Capture the cell that displays the provided text and extract its [X, Y] central coordinate. 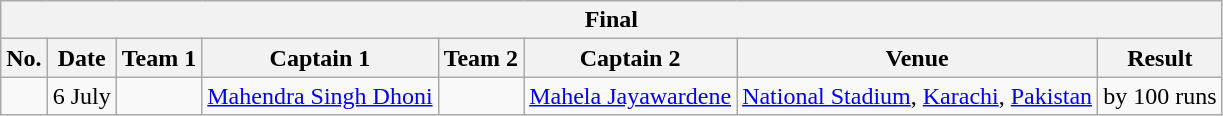
Team 2 [481, 58]
Captain 1 [320, 58]
Team 1 [159, 58]
Mahela Jayawardene [630, 96]
6 July [82, 96]
Date [82, 58]
Final [612, 20]
No. [24, 58]
Venue [918, 58]
Result [1160, 58]
by 100 runs [1160, 96]
National Stadium, Karachi, Pakistan [918, 96]
Captain 2 [630, 58]
Mahendra Singh Dhoni [320, 96]
